Scan for the cell matching the given text and deliver its [x, y] coordinate at center. 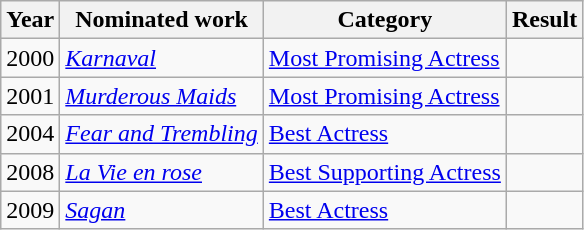
Karnaval [162, 58]
La Vie en rose [162, 172]
Category [384, 20]
2001 [30, 96]
2004 [30, 134]
Murderous Maids [162, 96]
2000 [30, 58]
2008 [30, 172]
Year [30, 20]
Sagan [162, 210]
2009 [30, 210]
Fear and Trembling [162, 134]
Result [544, 20]
Nominated work [162, 20]
Best Supporting Actress [384, 172]
